Provide the (x, y) coordinate of the cell's center where the given text is located.  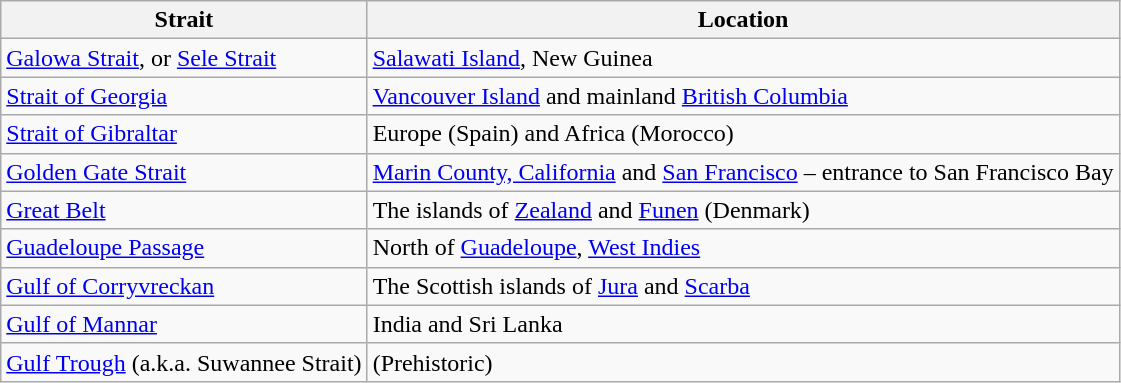
Gulf of Mannar (184, 324)
Location (743, 20)
Golden Gate Strait (184, 172)
Marin County, California and San Francisco – entrance to San Francisco Bay (743, 172)
Great Belt (184, 210)
North of Guadeloupe, West Indies (743, 248)
Vancouver Island and mainland British Columbia (743, 96)
Strait of Gibraltar (184, 134)
Salawati Island, New Guinea (743, 58)
Guadeloupe Passage (184, 248)
India and Sri Lanka (743, 324)
Gulf Trough (a.k.a. Suwannee Strait) (184, 362)
Europe (Spain) and Africa (Morocco) (743, 134)
Strait of Georgia (184, 96)
(Prehistoric) (743, 362)
Galowa Strait, or Sele Strait (184, 58)
The islands of Zealand and Funen (Denmark) (743, 210)
The Scottish islands of Jura and Scarba (743, 286)
Gulf of Corryvreckan (184, 286)
Strait (184, 20)
